Extract the (x, y) coordinate from the center of the cell holding the provided text.  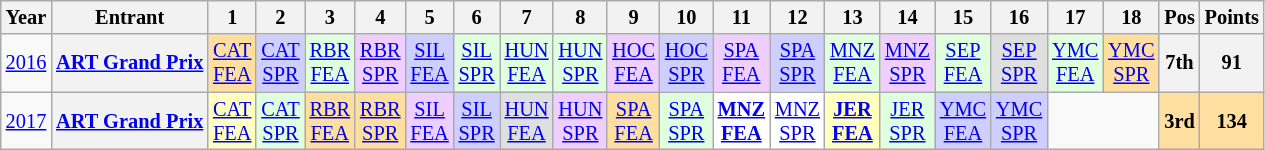
SEPSPR (1019, 63)
8 (580, 17)
HOCSPR (686, 63)
2016 (26, 63)
5 (429, 17)
Entrant (130, 17)
Points (1232, 17)
91 (1232, 63)
14 (908, 17)
11 (742, 17)
9 (634, 17)
Year (26, 17)
HOCFEA (634, 63)
13 (852, 17)
JERFEA (852, 121)
3rd (1179, 121)
2017 (26, 121)
6 (477, 17)
17 (1075, 17)
SEPFEA (963, 63)
15 (963, 17)
1 (232, 17)
7 (527, 17)
12 (798, 17)
2 (280, 17)
3 (330, 17)
16 (1019, 17)
Pos (1179, 17)
134 (1232, 121)
7th (1179, 63)
4 (380, 17)
JERSPR (908, 121)
10 (686, 17)
18 (1131, 17)
